Locate the cell with the specified text and output its (X, Y) center coordinate. 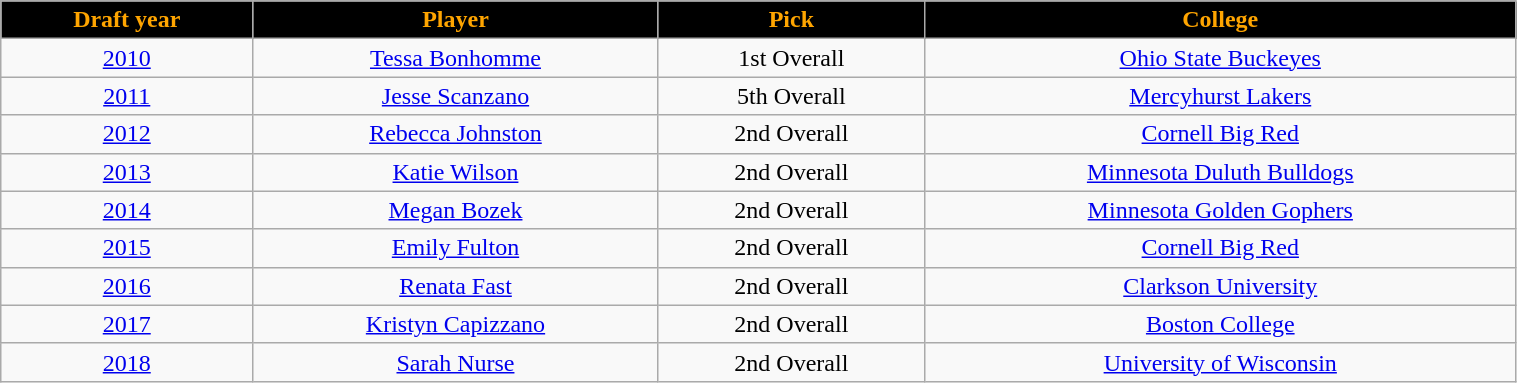
Katie Wilson (456, 172)
Ohio State Buckeyes (1220, 58)
Pick (791, 20)
Minnesota Golden Gophers (1220, 210)
2017 (127, 324)
Rebecca Johnston (456, 134)
2012 (127, 134)
2011 (127, 96)
2013 (127, 172)
Draft year (127, 20)
Boston College (1220, 324)
2010 (127, 58)
2016 (127, 286)
Player (456, 20)
Clarkson University (1220, 286)
1st Overall (791, 58)
University of Wisconsin (1220, 362)
Tessa Bonhomme (456, 58)
2014 (127, 210)
Sarah Nurse (456, 362)
Megan Bozek (456, 210)
Mercyhurst Lakers (1220, 96)
Renata Fast (456, 286)
Emily Fulton (456, 248)
2015 (127, 248)
5th Overall (791, 96)
College (1220, 20)
Jesse Scanzano (456, 96)
2018 (127, 362)
Minnesota Duluth Bulldogs (1220, 172)
Kristyn Capizzano (456, 324)
